Detect which cell encompasses the target text, then output its [x, y] center coordinate. 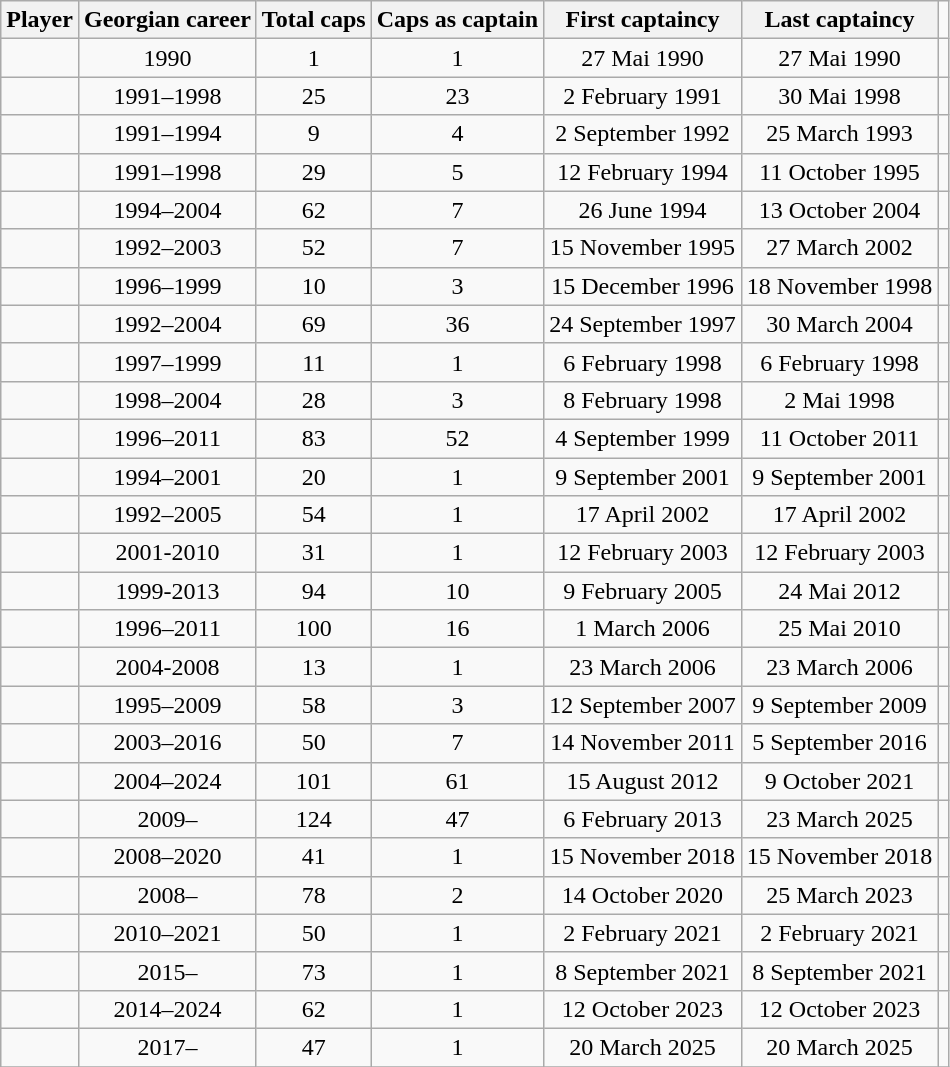
1998–2004 [167, 400]
73 [314, 971]
83 [314, 438]
2008– [167, 895]
9 September 2009 [839, 705]
2015– [167, 971]
9 [314, 134]
9 February 2005 [643, 591]
12 September 2007 [643, 705]
25 Mai 2010 [839, 629]
1997–1999 [167, 362]
2008–2020 [167, 857]
27 March 2002 [839, 248]
2010–2021 [167, 933]
Last captaincy [839, 20]
13 October 2004 [839, 210]
6 February 2013 [643, 819]
2 February 1991 [643, 96]
29 [314, 172]
94 [314, 591]
25 March 1993 [839, 134]
61 [457, 781]
23 [457, 96]
100 [314, 629]
23 March 2025 [839, 819]
Player [40, 20]
26 June 1994 [643, 210]
2009– [167, 819]
1991–1994 [167, 134]
101 [314, 781]
20 [314, 477]
1999-2013 [167, 591]
2004-2008 [167, 667]
31 [314, 553]
12 February 1994 [643, 172]
24 September 1997 [643, 324]
54 [314, 515]
36 [457, 324]
24 Mai 2012 [839, 591]
1 March 2006 [643, 629]
9 October 2021 [839, 781]
11 [314, 362]
14 October 2020 [643, 895]
11 October 2011 [839, 438]
1994–2001 [167, 477]
2 [457, 895]
Caps as captain [457, 20]
13 [314, 667]
16 [457, 629]
2014–2024 [167, 1009]
1995–2009 [167, 705]
2 Mai 1998 [839, 400]
4 [457, 134]
Total caps [314, 20]
14 November 2011 [643, 743]
69 [314, 324]
First captaincy [643, 20]
78 [314, 895]
15 August 2012 [643, 781]
5 [457, 172]
2003–2016 [167, 743]
2017– [167, 1047]
Georgian career [167, 20]
30 Mai 1998 [839, 96]
25 [314, 96]
2004–2024 [167, 781]
1990 [167, 58]
1992–2004 [167, 324]
124 [314, 819]
4 September 1999 [643, 438]
5 September 2016 [839, 743]
58 [314, 705]
1992–2005 [167, 515]
28 [314, 400]
1992–2003 [167, 248]
41 [314, 857]
1994–2004 [167, 210]
25 March 2023 [839, 895]
2001-2010 [167, 553]
30 March 2004 [839, 324]
8 February 1998 [643, 400]
15 December 1996 [643, 286]
1996–1999 [167, 286]
11 October 1995 [839, 172]
2 September 1992 [643, 134]
15 November 1995 [643, 248]
18 November 1998 [839, 286]
